Scan for the cell matching the given text and deliver its (X, Y) coordinate at center. 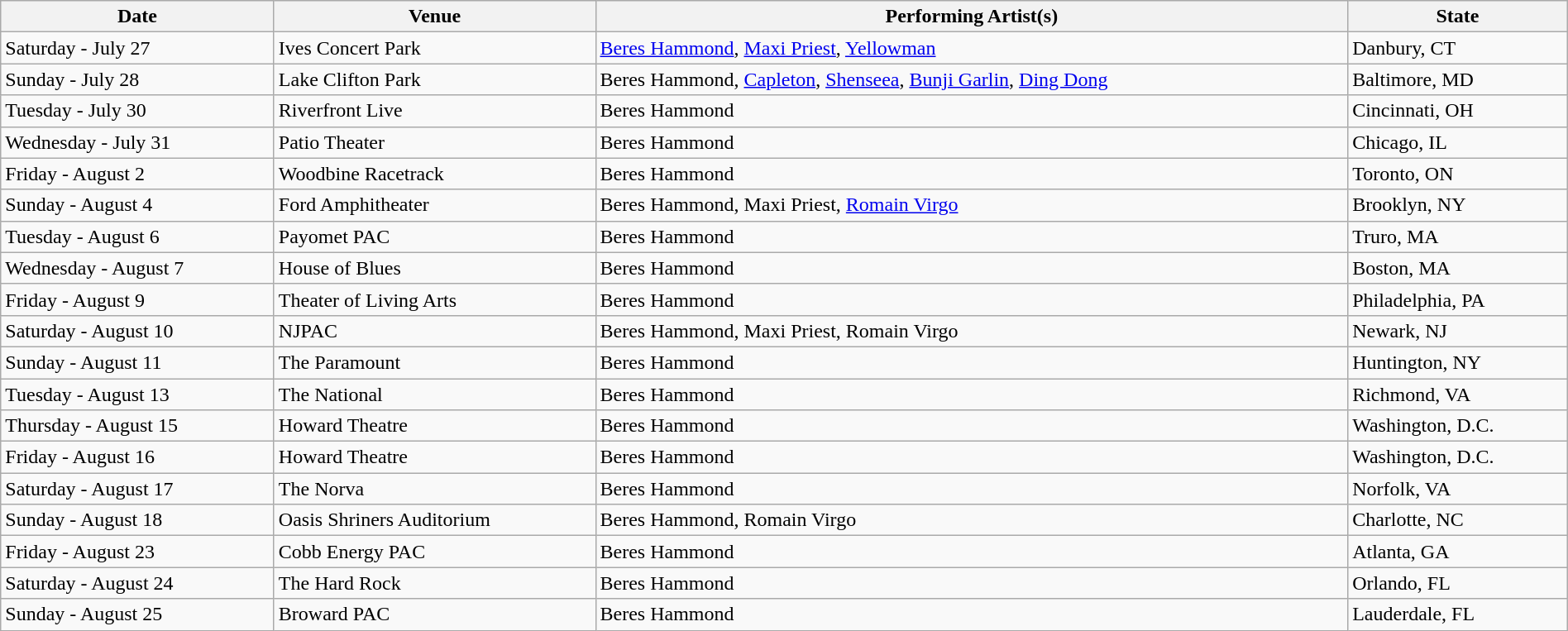
Sunday - August 18 (137, 520)
Beres Hammond, Maxi Priest, Yellowman (972, 48)
The National (435, 394)
Beres Hammond, Capleton, Shenseea, Bunji Garlin, Ding Dong (972, 79)
Date (137, 17)
Friday - August 2 (137, 174)
Thursday - August 15 (137, 426)
Baltimore, MD (1458, 79)
Venue (435, 17)
Sunday - July 28 (137, 79)
Cobb Energy PAC (435, 552)
Beres Hammond, Romain Virgo (972, 520)
Friday - August 16 (137, 457)
Woodbine Racetrack (435, 174)
Huntington, NY (1458, 362)
Sunday - August 11 (137, 362)
Theater of Living Arts (435, 299)
Friday - August 23 (137, 552)
Saturday - August 24 (137, 583)
Atlanta, GA (1458, 552)
State (1458, 17)
Ives Concert Park (435, 48)
Friday - August 9 (137, 299)
Truro, MA (1458, 237)
Toronto, ON (1458, 174)
The Paramount (435, 362)
Orlando, FL (1458, 583)
Sunday - August 25 (137, 614)
Saturday - July 27 (137, 48)
Payomet PAC (435, 237)
Tuesday - August 13 (137, 394)
Chicago, IL (1458, 142)
Ford Amphitheater (435, 205)
House of Blues (435, 268)
Tuesday - August 6 (137, 237)
Saturday - August 10 (137, 331)
Oasis Shriners Auditorium (435, 520)
Charlotte, NC (1458, 520)
NJPAC (435, 331)
Tuesday - July 30 (137, 111)
Lauderdale, FL (1458, 614)
Broward PAC (435, 614)
Richmond, VA (1458, 394)
Patio Theater (435, 142)
Wednesday - August 7 (137, 268)
Norfolk, VA (1458, 489)
The Norva (435, 489)
Saturday - August 17 (137, 489)
Lake Clifton Park (435, 79)
Newark, NJ (1458, 331)
Wednesday - July 31 (137, 142)
Boston, MA (1458, 268)
Cincinnati, OH (1458, 111)
Danbury, CT (1458, 48)
Philadelphia, PA (1458, 299)
Sunday - August 4 (137, 205)
Brooklyn, NY (1458, 205)
Riverfront Live (435, 111)
The Hard Rock (435, 583)
Performing Artist(s) (972, 17)
